Search for the cell housing the specified text and yield its (X, Y) center coordinate. 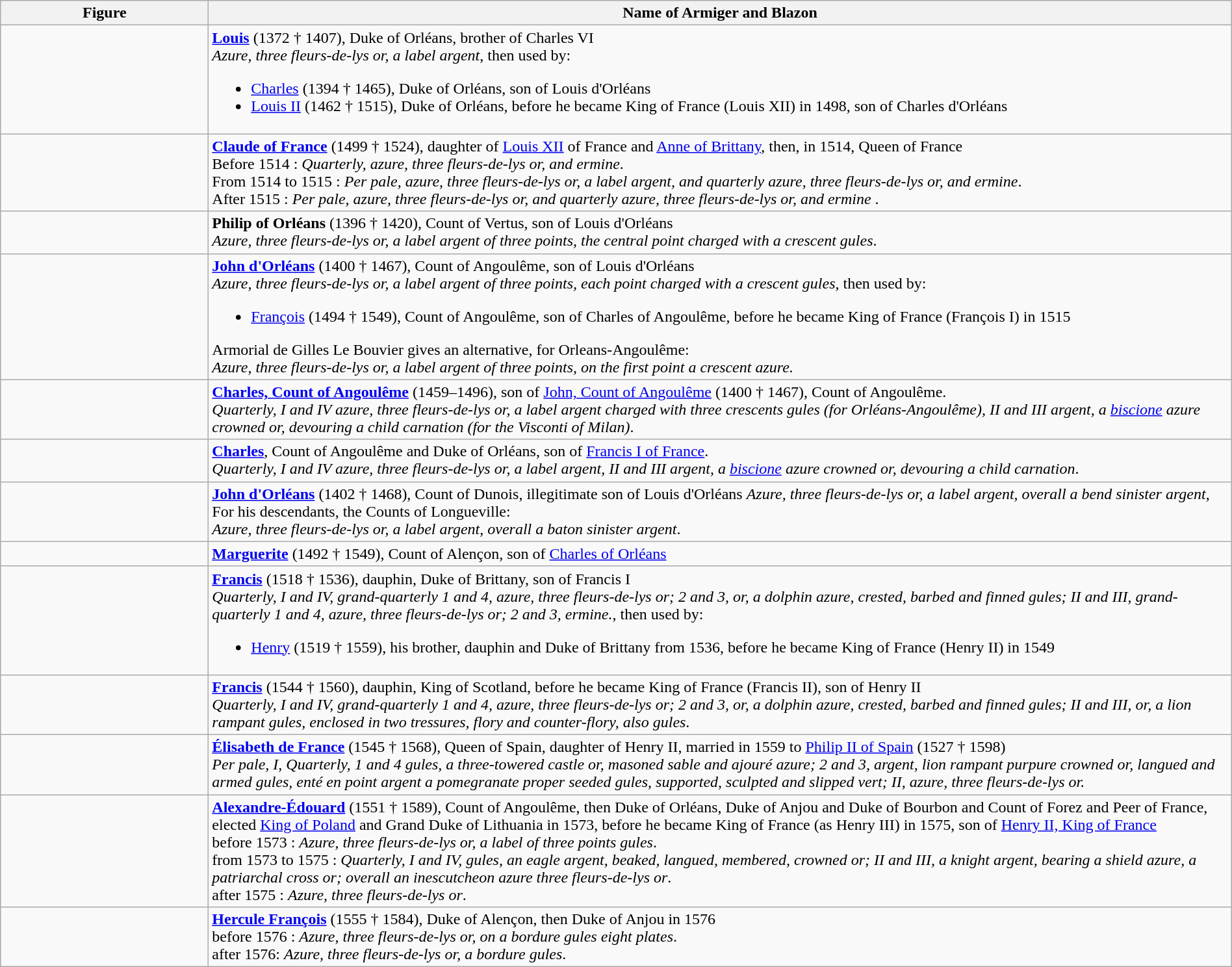
Name of Armiger and Blazon (720, 13)
Marguerite (1492 † 1549), Count of Alençon, son of Charles of Orléans (720, 554)
Figure (105, 13)
